For the text-containing cell, return its midpoint in (x, y) coordinate format. 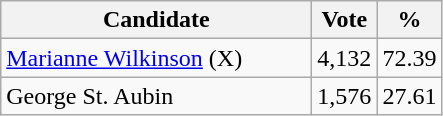
4,132 (344, 58)
Candidate (156, 20)
% (410, 20)
Vote (344, 20)
1,576 (344, 96)
Marianne Wilkinson (X) (156, 58)
27.61 (410, 96)
George St. Aubin (156, 96)
72.39 (410, 58)
